Scan for the cell matching the given text and deliver its (X, Y) coordinate at center. 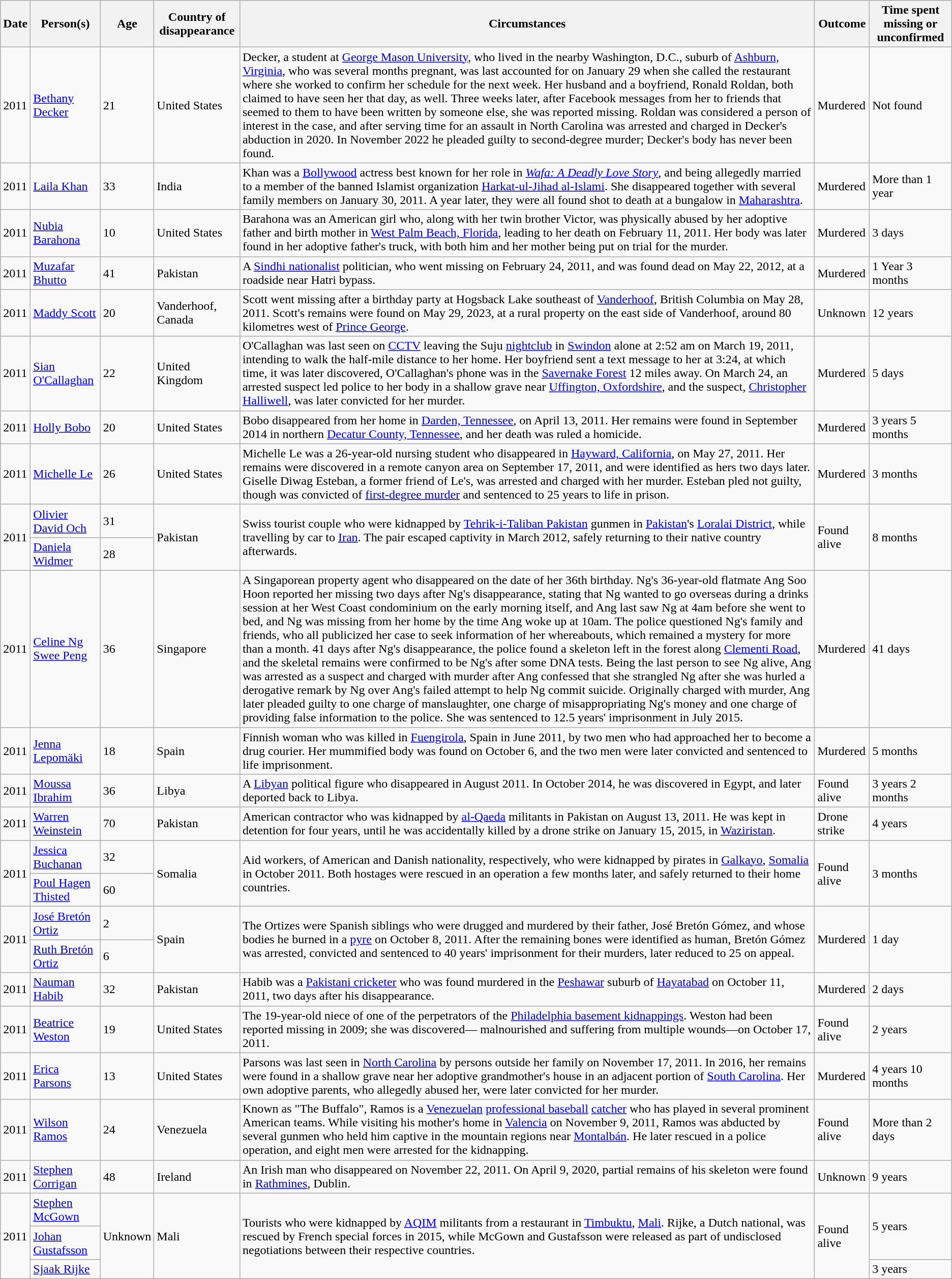
3 days (911, 233)
Beatrice Weston (65, 1029)
Poul Hagen Thisted (65, 890)
Libya (197, 791)
Stephen Corrigan (65, 1176)
Holly Bobo (65, 427)
Sian O'Callaghan (65, 373)
Somalia (197, 874)
24 (127, 1129)
60 (127, 890)
9 years (911, 1176)
José Bretón Ortiz (65, 923)
Circumstances (527, 24)
Celine Ng Swee Peng (65, 649)
Age (127, 24)
Daniela Widmer (65, 554)
Laila Khan (65, 186)
19 (127, 1029)
Country of disappearance (197, 24)
2 years (911, 1029)
Mali (197, 1236)
18 (127, 751)
Bethany Decker (65, 105)
An Irish man who disappeared on November 22, 2011. On April 9, 2020, partial remains of his skeleton were found in Rathmines, Dublin. (527, 1176)
Singapore (197, 649)
1 Year 3 months (911, 273)
5 days (911, 373)
Ruth Bretón Ortiz (65, 956)
6 (127, 956)
Stephen McGown (65, 1210)
3 years 5 months (911, 427)
3 years (911, 1269)
Johan Gustafsson (65, 1242)
Muzafar Bhutto (65, 273)
Moussa Ibrahim (65, 791)
3 years 2 months (911, 791)
Outcome (842, 24)
Erica Parsons (65, 1076)
Nubia Barahona (65, 233)
8 months (911, 537)
Warren Weinstein (65, 824)
Ireland (197, 1176)
Michelle Le (65, 474)
4 years 10 months (911, 1076)
Time spent missing or unconfirmed (911, 24)
Not found (911, 105)
Nauman Habib (65, 989)
2 days (911, 989)
More than 1 year (911, 186)
Date (15, 24)
13 (127, 1076)
Venezuela (197, 1129)
21 (127, 105)
41 (127, 273)
Sjaak Rijke (65, 1269)
United Kingdom (197, 373)
Olivier David Och (65, 521)
48 (127, 1176)
1 day (911, 940)
Drone strike (842, 824)
Person(s) (65, 24)
A Libyan political figure who disappeared in August 2011. In October 2014, he was discovered in Egypt, and later deported back to Libya. (527, 791)
5 months (911, 751)
A Sindhi nationalist politician, who went missing on February 24, 2011, and was found dead on May 22, 2012, at a roadside near Hatri bypass. (527, 273)
28 (127, 554)
12 years (911, 313)
Wilson Ramos (65, 1129)
2 (127, 923)
Jenna Lepomäki (65, 751)
10 (127, 233)
26 (127, 474)
22 (127, 373)
India (197, 186)
Maddy Scott (65, 313)
41 days (911, 649)
More than 2 days (911, 1129)
5 years (911, 1226)
31 (127, 521)
Jessica Buchanan (65, 857)
33 (127, 186)
70 (127, 824)
4 years (911, 824)
Vanderhoof, Canada (197, 313)
Habib was a Pakistani cricketer who was found murdered in the Peshawar suburb of Hayatabad on October 11, 2011, two days after his disappearance. (527, 989)
